Identify which cell holds the provided text, then report its (x, y) central coordinate. 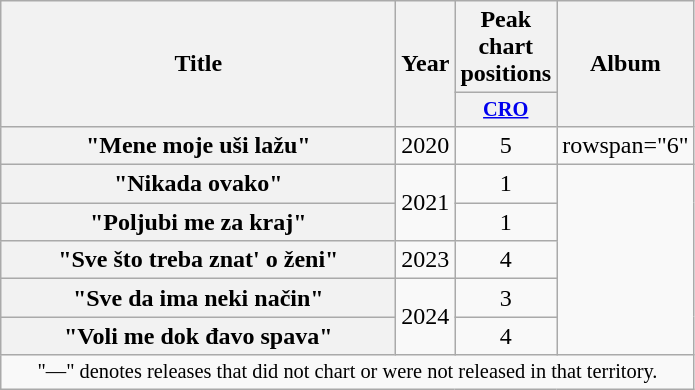
Year (426, 64)
Peak chart positions (506, 47)
2021 (426, 203)
"Mene moje uši lažu" (198, 145)
Album (626, 64)
"Poljubi me za kraj" (198, 222)
5 (506, 145)
"—" denotes releases that did not chart or were not released in that territory. (348, 372)
2023 (426, 260)
rowspan="6" (626, 145)
Title (198, 64)
"Voli me dok đavo spava" (198, 336)
3 (506, 298)
2020 (426, 145)
"Sve što treba znat' o ženi" (198, 260)
CRO (506, 110)
"Sve da ima neki način" (198, 298)
"Nikada ovako" (198, 184)
2024 (426, 317)
